From the cell containing the given text, extract its center point as [X, Y] coordinate. 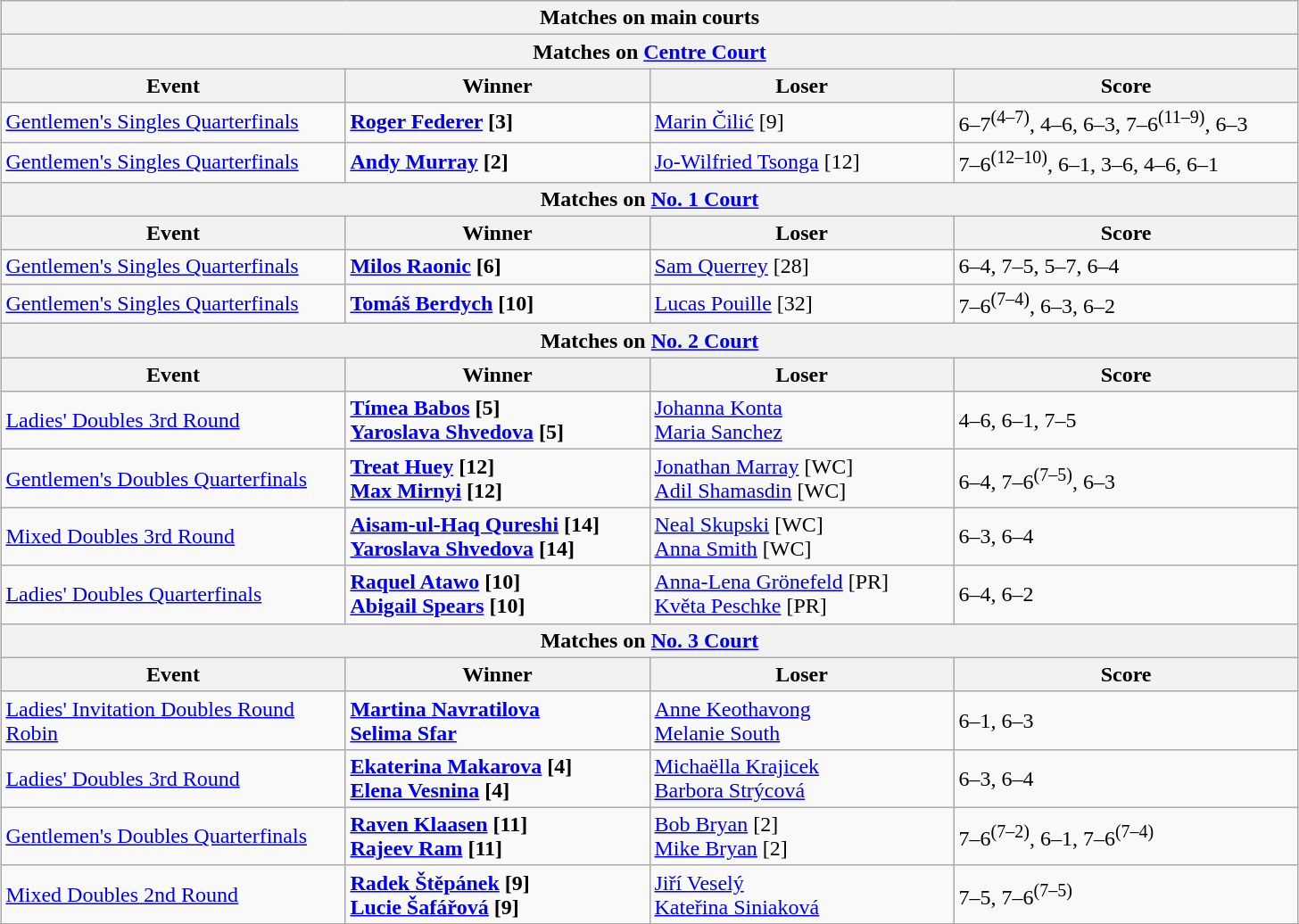
Matches on main courts [649, 18]
Lucas Pouille [32] [801, 303]
Ladies' Invitation Doubles Round Robin [173, 721]
Mixed Doubles 3rd Round [173, 537]
6–7(4–7), 4–6, 6–3, 7–6(11–9), 6–3 [1126, 123]
Andy Murray [2] [498, 162]
Sam Querrey [28] [801, 267]
4–6, 6–1, 7–5 [1126, 421]
Matches on No. 3 Court [649, 640]
Marin Čilić [9] [801, 123]
6–4, 7–5, 5–7, 6–4 [1126, 267]
Ekaterina Makarova [4] Elena Vesnina [4] [498, 778]
7–6(12–10), 6–1, 3–6, 4–6, 6–1 [1126, 162]
Treat Huey [12] Max Mirnyi [12] [498, 478]
Matches on No. 2 Court [649, 341]
6–4, 6–2 [1126, 594]
Anne Keothavong Melanie South [801, 721]
Bob Bryan [2] Mike Bryan [2] [801, 837]
Neal Skupski [WC] Anna Smith [WC] [801, 537]
Jo-Wilfried Tsonga [12] [801, 162]
Matches on Centre Court [649, 52]
Tomáš Berdych [10] [498, 303]
7–6(7–4), 6–3, 6–2 [1126, 303]
7–5, 7–6(7–5) [1126, 894]
Radek Štěpánek [9] Lucie Šafářová [9] [498, 894]
Jonathan Marray [WC] Adil Shamasdin [WC] [801, 478]
Raquel Atawo [10] Abigail Spears [10] [498, 594]
Johanna Konta Maria Sanchez [801, 421]
Aisam-ul-Haq Qureshi [14] Yaroslava Shvedova [14] [498, 537]
6–1, 6–3 [1126, 721]
Ladies' Doubles Quarterfinals [173, 594]
Anna-Lena Grönefeld [PR] Květa Peschke [PR] [801, 594]
Tímea Babos [5] Yaroslava Shvedova [5] [498, 421]
Raven Klaasen [11] Rajeev Ram [11] [498, 837]
6–4, 7–6(7–5), 6–3 [1126, 478]
Roger Federer [3] [498, 123]
Martina Navratilova Selima Sfar [498, 721]
Milos Raonic [6] [498, 267]
Jiří Veselý Kateřina Siniaková [801, 894]
Matches on No. 1 Court [649, 199]
Mixed Doubles 2nd Round [173, 894]
Michaëlla Krajicek Barbora Strýcová [801, 778]
7–6(7–2), 6–1, 7–6(7–4) [1126, 837]
